Return (X, Y) of the center of cell containing provided text 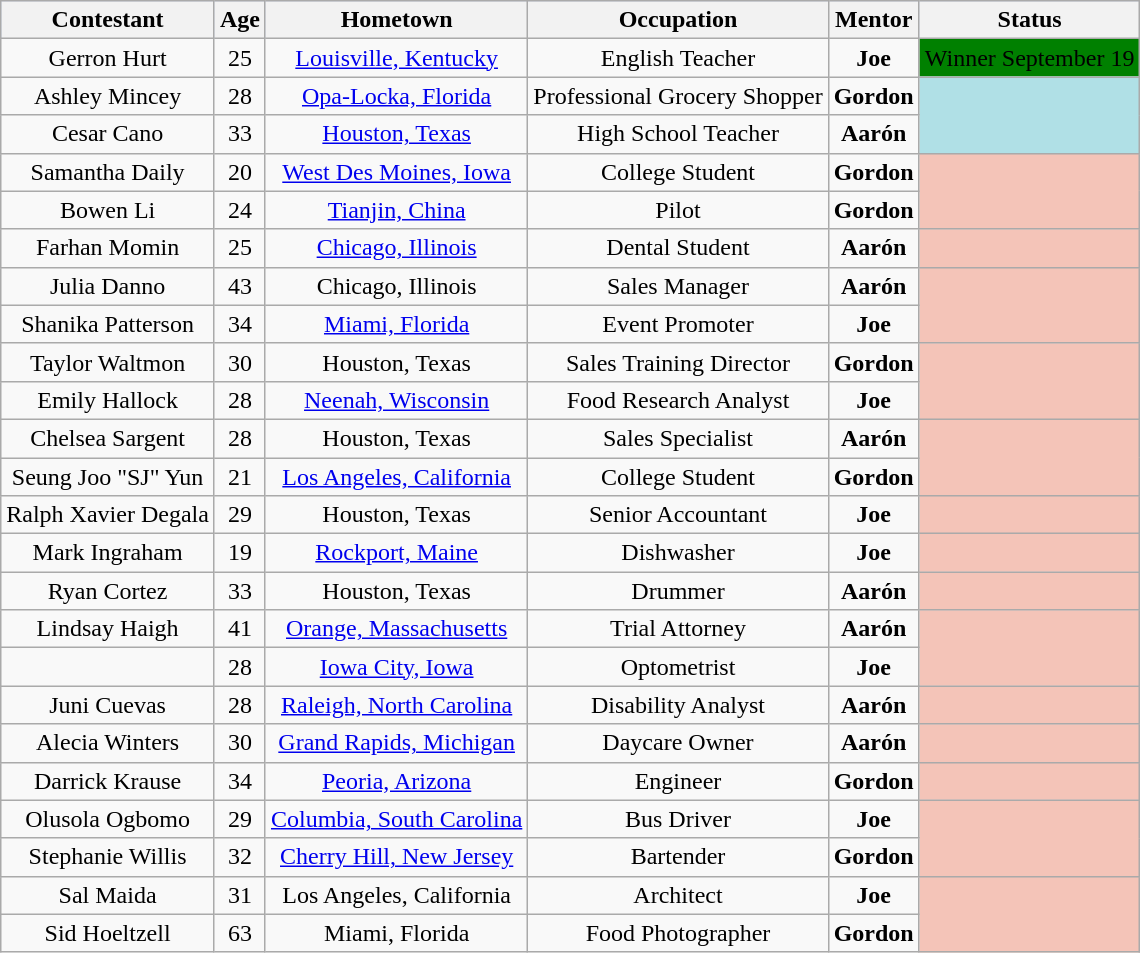
Lindsay Haigh (108, 629)
Tianjin, China (396, 210)
Age (240, 20)
Cesar Cano (108, 134)
Sales Training Director (678, 362)
Bus Driver (678, 819)
Sid Hoeltzell (108, 933)
Shanika Patterson (108, 324)
Engineer (678, 781)
Sales Manager (678, 286)
High School Teacher (678, 134)
Taylor Waltmon (108, 362)
Columbia, South Carolina (396, 819)
19 (240, 553)
Juni Cuevas (108, 705)
31 (240, 895)
Mentor (874, 20)
Dental Student (678, 248)
Mark Ingraham (108, 553)
21 (240, 477)
Status (1030, 20)
Architect (678, 895)
Disability Analyst (678, 705)
Olusola Ogbomo (108, 819)
Senior Accountant (678, 515)
Winner September 19 (1030, 58)
Opa-Locka, Florida (396, 96)
Julia Danno (108, 286)
Emily Hallock (108, 400)
Food Photographer (678, 933)
Dishwasher (678, 553)
Optometrist (678, 667)
32 (240, 857)
Chelsea Sargent (108, 438)
Alecia Winters (108, 743)
Hometown (396, 20)
West Des Moines, Iowa (396, 172)
Farhan Momin (108, 248)
Rockport, Maine (396, 553)
Stephanie Willis (108, 857)
Bowen Li (108, 210)
Event Promoter (678, 324)
Sal Maida (108, 895)
Professional Grocery Shopper (678, 96)
Louisville, Kentucky (396, 58)
Cherry Hill, New Jersey (396, 857)
Pilot (678, 210)
Ryan Cortez (108, 591)
Peoria, Arizona (396, 781)
Raleigh, North Carolina (396, 705)
English Teacher (678, 58)
Darrick Krause (108, 781)
Neenah, Wisconsin (396, 400)
63 (240, 933)
24 (240, 210)
Gerron Hurt (108, 58)
Daycare Owner (678, 743)
Sales Specialist (678, 438)
Drummer (678, 591)
41 (240, 629)
Contestant (108, 20)
Samantha Daily (108, 172)
Iowa City, Iowa (396, 667)
20 (240, 172)
Grand Rapids, Michigan (396, 743)
Food Research Analyst (678, 400)
Ralph Xavier Degala (108, 515)
Occupation (678, 20)
Orange, Massachusetts (396, 629)
Bartender (678, 857)
43 (240, 286)
Trial Attorney (678, 629)
Seung Joo "SJ" Yun (108, 477)
Ashley Mincey (108, 96)
